Search for the cell housing the specified text and yield its (x, y) center coordinate. 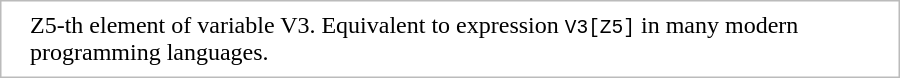
Z5-th element of variable V3. Equivalent to expression V3[Z5] in many modern programming languages. (458, 38)
